Scan for the cell matching the given text and deliver its (x, y) coordinate at center. 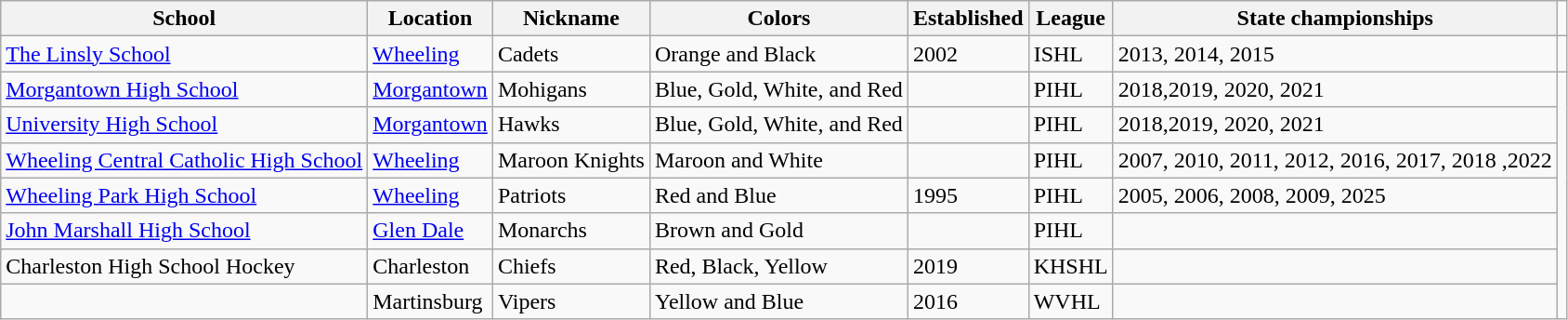
Maroon and White (778, 160)
1995 (968, 195)
School (184, 19)
Monarchs (570, 231)
Orange and Black (778, 54)
State championships (1335, 19)
Charleston (431, 266)
Charleston High School Hockey (184, 266)
2002 (968, 54)
Red, Black, Yellow (778, 266)
Vipers (570, 301)
Morgantown High School (184, 89)
League (1070, 19)
Location (431, 19)
ISHL (1070, 54)
Brown and Gold (778, 231)
Hawks (570, 125)
Yellow and Blue (778, 301)
The Linsly School (184, 54)
KHSHL (1070, 266)
2007, 2010, 2011, 2012, 2016, 2017, 2018 ,2022 (1335, 160)
Maroon Knights (570, 160)
2005, 2006, 2008, 2009, 2025 (1335, 195)
WVHL (1070, 301)
Wheeling Central Catholic High School (184, 160)
John Marshall High School (184, 231)
Cadets (570, 54)
Red and Blue (778, 195)
2016 (968, 301)
Established (968, 19)
Wheeling Park High School (184, 195)
Mohigans (570, 89)
University High School (184, 125)
Colors (778, 19)
2019 (968, 266)
2013, 2014, 2015 (1335, 54)
Patriots (570, 195)
Chiefs (570, 266)
Nickname (570, 19)
Glen Dale (431, 231)
Martinsburg (431, 301)
